Output the [X, Y] coordinate of the center of the cell containing the given text.  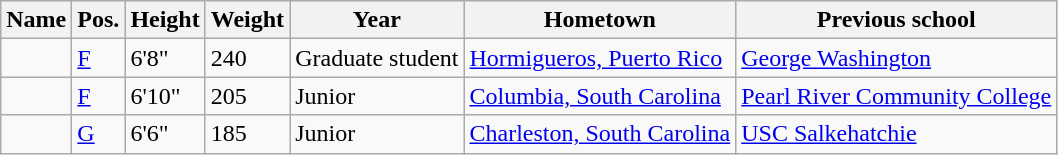
6'10" [165, 96]
6'8" [165, 58]
USC Salkehatchie [896, 134]
Hometown [600, 20]
Pearl River Community College [896, 96]
Graduate student [377, 58]
Name [36, 20]
G [98, 134]
Pos. [98, 20]
Weight [247, 20]
Previous school [896, 20]
240 [247, 58]
6'6" [165, 134]
205 [247, 96]
George Washington [896, 58]
Year [377, 20]
185 [247, 134]
Hormigueros, Puerto Rico [600, 58]
Height [165, 20]
Charleston, South Carolina [600, 134]
Columbia, South Carolina [600, 96]
